Capture the cell that displays the provided text and extract its [X, Y] central coordinate. 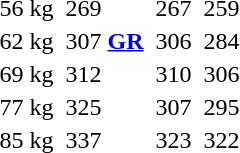
307 GR [104, 41]
325 [104, 107]
307 [174, 107]
306 [174, 41]
312 [104, 74]
310 [174, 74]
